Output the [X, Y] coordinate of the center of the cell containing the given text.  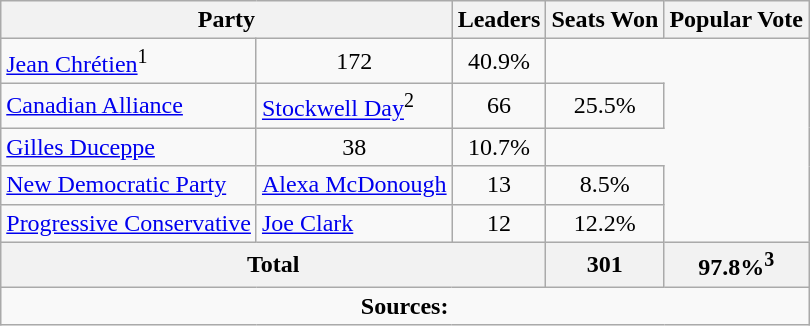
Gilles Duceppe [129, 147]
12 [499, 223]
301 [605, 264]
Seats Won [605, 20]
13 [499, 185]
Total [274, 264]
Sources: [405, 306]
Popular Vote [736, 20]
New Democratic Party [129, 185]
38 [354, 147]
66 [499, 106]
Alexa McDonough [354, 185]
10.7% [499, 147]
Canadian Alliance [129, 106]
Jean Chrétien1 [129, 62]
Party [226, 20]
Joe Clark [354, 223]
Leaders [499, 20]
40.9% [499, 62]
Stockwell Day2 [354, 106]
97.8%3 [736, 264]
8.5% [605, 185]
25.5% [605, 106]
Progressive Conservative [129, 223]
172 [354, 62]
12.2% [605, 223]
